Locate the cell with the specified text and output its [X, Y] center coordinate. 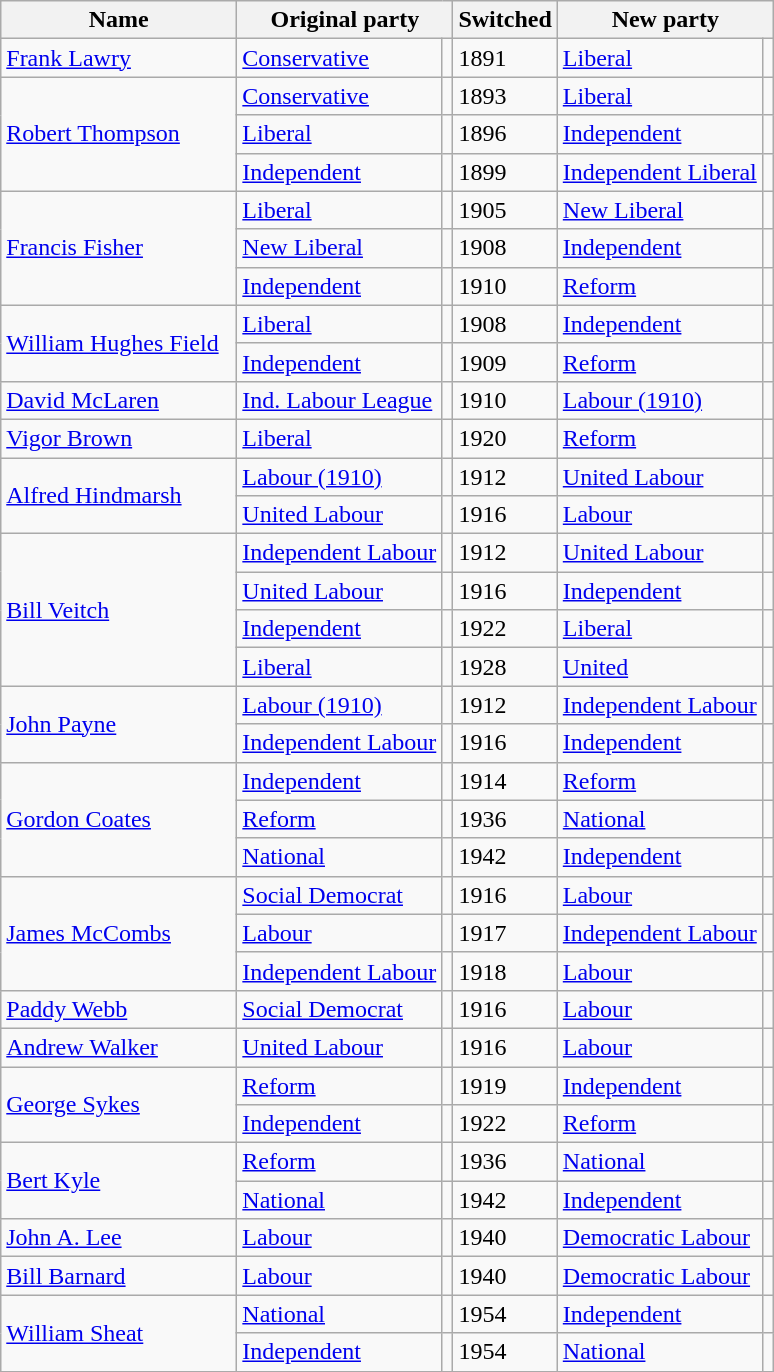
William Hughes Field [119, 343]
1891 [505, 58]
Frank Lawry [119, 58]
1920 [505, 438]
1917 [505, 933]
Robert Thompson [119, 134]
1914 [505, 781]
William Sheat [119, 1333]
John Payne [119, 724]
1928 [505, 667]
Alfred Hindmarsh [119, 496]
1896 [505, 134]
New party [665, 20]
1893 [505, 96]
David McLaren [119, 400]
1899 [505, 172]
1905 [505, 210]
United [660, 667]
John A. Lee [119, 1238]
Bert Kyle [119, 1181]
Vigor Brown [119, 438]
George Sykes [119, 1104]
Switched [505, 20]
Andrew Walker [119, 1047]
1918 [505, 971]
1909 [505, 362]
Original party [345, 20]
Bill Barnard [119, 1276]
Ind. Labour League [340, 400]
Gordon Coates [119, 819]
Francis Fisher [119, 248]
Independent Liberal [660, 172]
James McCombs [119, 933]
Paddy Webb [119, 1009]
1919 [505, 1085]
Bill Veitch [119, 610]
Name [119, 20]
